Locate the cell with the specified text and output its (X, Y) center coordinate. 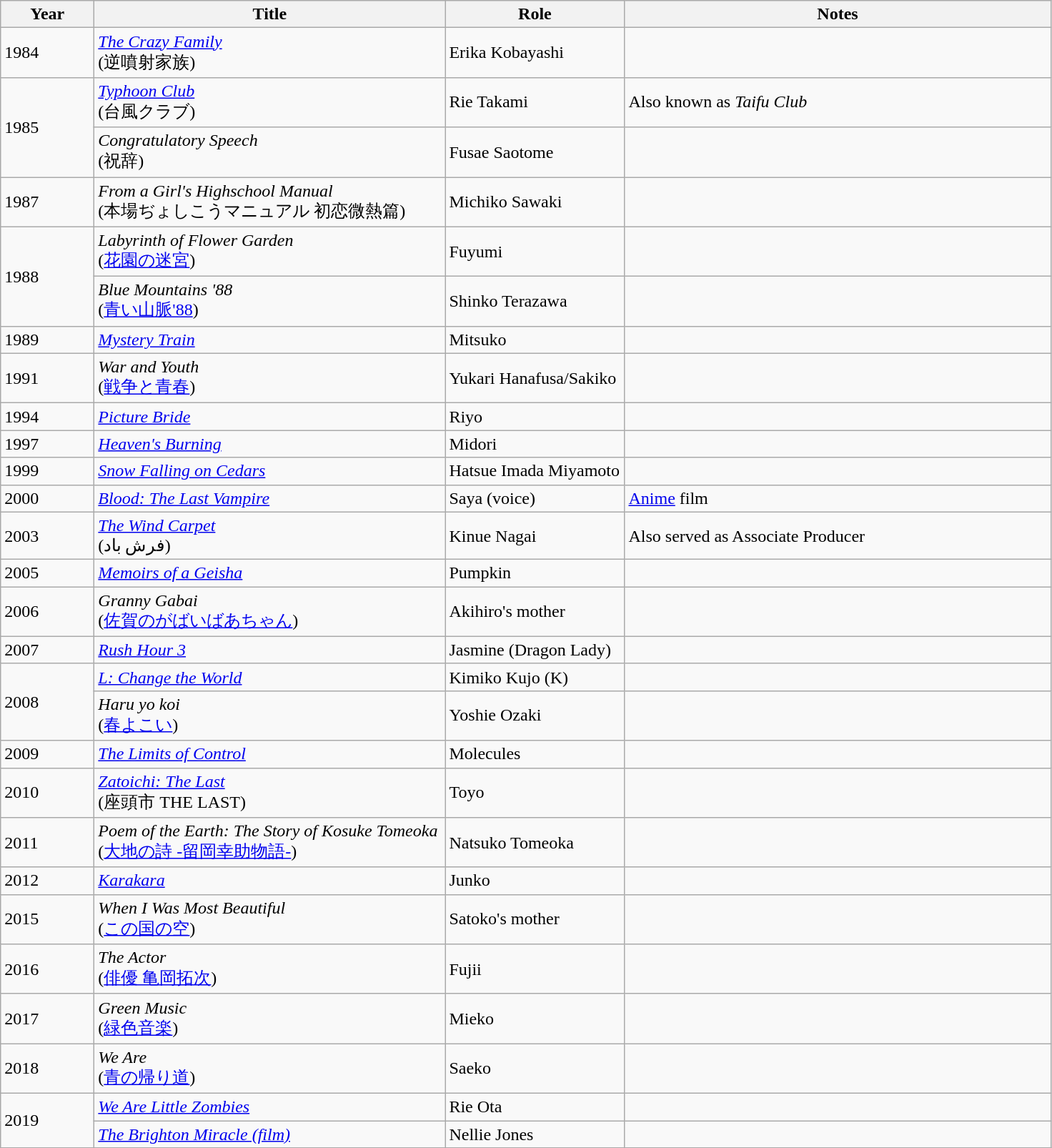
Rush Hour 3 (270, 650)
1994 (47, 417)
Also known as Taifu Club (838, 102)
1985 (47, 127)
1987 (47, 202)
Molecules (535, 754)
Picture Bride (270, 417)
Labyrinth of Flower Garden(花園の迷宮) (270, 252)
Also served as Associate Producer (838, 536)
Year (47, 14)
Anime film (838, 498)
The Wind Carpet(فرش باد) (270, 536)
Kimiko Kujo (K) (535, 677)
Mieko (535, 1019)
Role (535, 14)
The Brighton Miracle (film) (270, 1134)
The Limits of Control (270, 754)
2019 (47, 1120)
Rie Takami (535, 102)
Karakara (270, 881)
2006 (47, 612)
We Are(青の帰り道) (270, 1069)
Haru yo koi(春よこい) (270, 716)
L: Change the World (270, 677)
Heaven's Burning (270, 444)
1991 (47, 378)
2012 (47, 881)
The Actor(俳優 亀岡拓次) (270, 969)
2000 (47, 498)
2017 (47, 1019)
Zatoichi: The Last(座頭市 THE LAST) (270, 793)
Blood: The Last Vampire (270, 498)
1999 (47, 471)
Saeko (535, 1069)
Hatsue Imada Miyamoto (535, 471)
2007 (47, 650)
Yukari Hanafusa/Sakiko (535, 378)
Satoko's mother (535, 919)
Erika Kobayashi (535, 53)
Saya (voice) (535, 498)
War and Youth(戦争と青春) (270, 378)
Kinue Nagai (535, 536)
Fuyumi (535, 252)
Pumpkin (535, 573)
Snow Falling on Cedars (270, 471)
Natsuko Tomeoka (535, 843)
Typhoon Club(台風クラブ) (270, 102)
2010 (47, 793)
Nellie Jones (535, 1134)
Poem of the Earth: The Story of Kosuke Tomeoka(大地の詩 -留岡幸助物語-) (270, 843)
1989 (47, 340)
2018 (47, 1069)
Fujii (535, 969)
Blue Mountains '88(青い山脈'88) (270, 302)
Memoirs of a Geisha (270, 573)
1997 (47, 444)
Toyo (535, 793)
Jasmine (Dragon Lady) (535, 650)
2016 (47, 969)
The Crazy Family(逆噴射家族) (270, 53)
Congratulatory Speech(祝辞) (270, 152)
When I Was Most Beautiful(この国の空) (270, 919)
Mitsuko (535, 340)
2005 (47, 573)
2008 (47, 702)
Green Music(緑色音楽) (270, 1019)
Notes (838, 14)
1984 (47, 53)
2011 (47, 843)
We Are Little Zombies (270, 1107)
2009 (47, 754)
Riyo (535, 417)
2003 (47, 536)
Michiko Sawaki (535, 202)
Rie Ota (535, 1107)
Yoshie Ozaki (535, 716)
1988 (47, 276)
Mystery Train (270, 340)
Midori (535, 444)
Fusae Saotome (535, 152)
2015 (47, 919)
Shinko Terazawa (535, 302)
Akihiro's mother (535, 612)
Granny Gabai(佐賀のがばいばあちゃん) (270, 612)
From a Girl's Highschool Manual(本場ぢょしこうマニュアル 初恋微熱篇) (270, 202)
Junko (535, 881)
Title (270, 14)
